Pinpoint the cell where the given text exists, returning its [X, Y] midpoint coordinate. 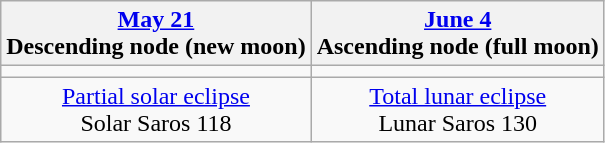
Total lunar eclipseLunar Saros 130 [458, 110]
Partial solar eclipseSolar Saros 118 [156, 110]
June 4Ascending node (full moon) [458, 34]
May 21Descending node (new moon) [156, 34]
